From the cell containing the given text, extract its center point as (x, y) coordinate. 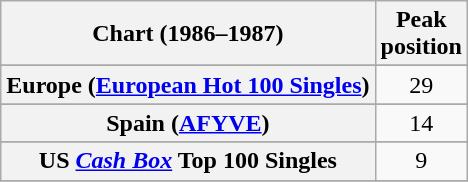
Peakposition (421, 34)
9 (421, 161)
14 (421, 123)
Chart (1986–1987) (188, 34)
US Cash Box Top 100 Singles (188, 161)
29 (421, 85)
Spain (AFYVE) (188, 123)
Europe (European Hot 100 Singles) (188, 85)
